Locate the cell with the specified text and output its [X, Y] center coordinate. 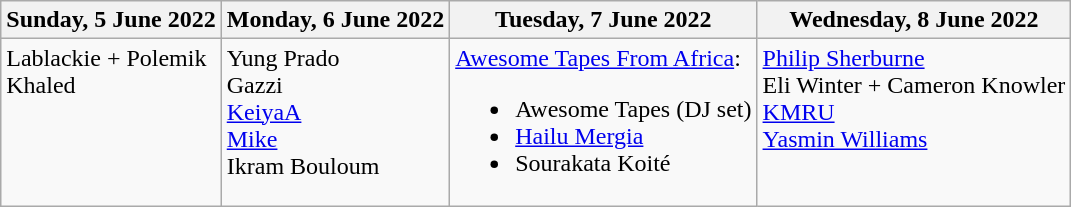
Lablackie + PolemikKhaled [111, 122]
Tuesday, 7 June 2022 [604, 20]
Awesome Tapes From Africa:Awesome Tapes (DJ set)Hailu MergiaSourakata Koité [604, 122]
Philip SherburneEli Winter + Cameron KnowlerKMRUYasmin Williams [914, 122]
Yung PradoGazziKeiyaAMikeIkram Bouloum [335, 122]
Sunday, 5 June 2022 [111, 20]
Monday, 6 June 2022 [335, 20]
Wednesday, 8 June 2022 [914, 20]
